For the text-containing cell, return its midpoint in (x, y) coordinate format. 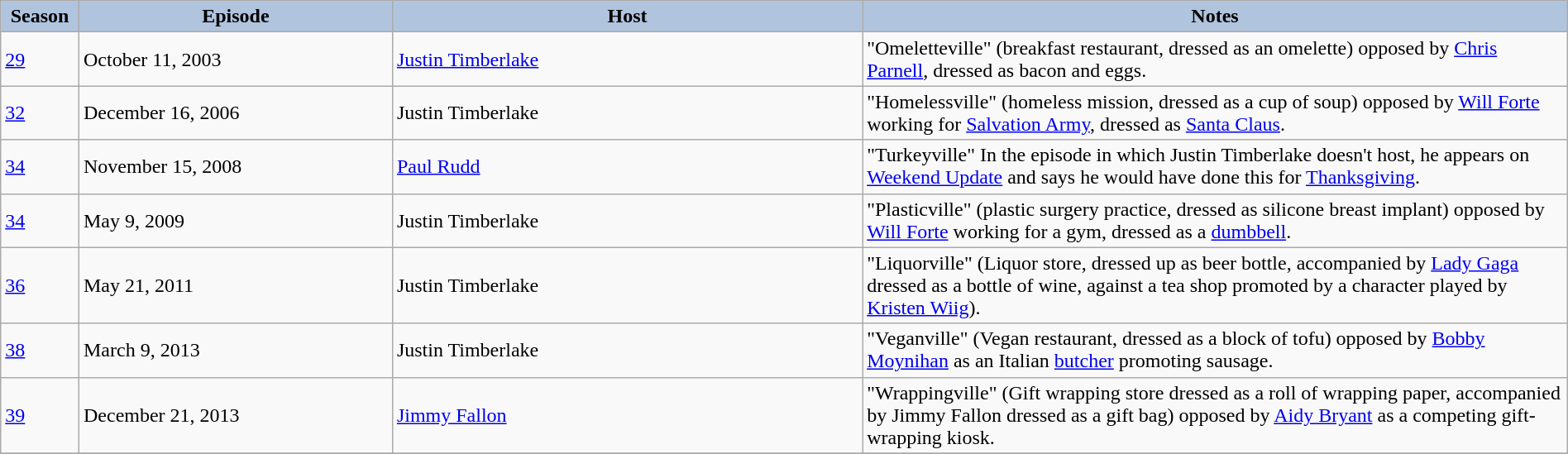
Notes (1216, 17)
Host (627, 17)
"Omeletteville" (breakfast restaurant, dressed as an omelette) opposed by Chris Parnell, dressed as bacon and eggs. (1216, 60)
"Plasticville" (plastic surgery practice, dressed as silicone breast implant) opposed by Will Forte working for a gym, dressed as a dumbbell. (1216, 220)
November 15, 2008 (235, 167)
May 21, 2011 (235, 285)
38 (40, 351)
Jimmy Fallon (627, 415)
36 (40, 285)
"Homelessville" (homeless mission, dressed as a cup of soup) opposed by Will Forte working for Salvation Army, dressed as Santa Claus. (1216, 112)
May 9, 2009 (235, 220)
"Veganville" (Vegan restaurant, dressed as a block of tofu) opposed by Bobby Moynihan as an Italian butcher promoting sausage. (1216, 351)
Season (40, 17)
March 9, 2013 (235, 351)
29 (40, 60)
32 (40, 112)
October 11, 2003 (235, 60)
Episode (235, 17)
39 (40, 415)
December 16, 2006 (235, 112)
"Turkeyville" In the episode in which Justin Timberlake doesn't host, he appears on Weekend Update and says he would have done this for Thanksgiving. (1216, 167)
Paul Rudd (627, 167)
December 21, 2013 (235, 415)
